Output the (X, Y) coordinate of the center of the cell containing the given text.  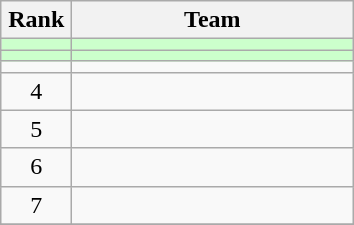
Rank (36, 20)
7 (36, 205)
5 (36, 129)
Team (212, 20)
4 (36, 91)
6 (36, 167)
